Capture the cell that displays the provided text and extract its (x, y) central coordinate. 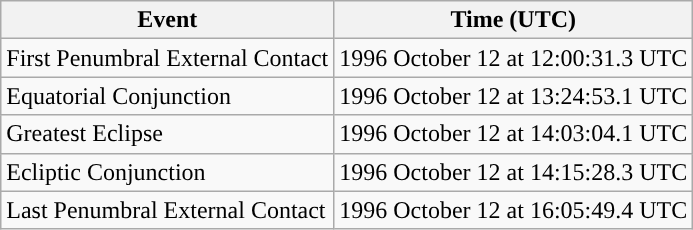
First Penumbral External Contact (168, 58)
Ecliptic Conjunction (168, 172)
1996 October 12 at 13:24:53.1 UTC (514, 96)
1996 October 12 at 14:15:28.3 UTC (514, 172)
Last Penumbral External Contact (168, 210)
1996 October 12 at 14:03:04.1 UTC (514, 134)
Greatest Eclipse (168, 134)
1996 October 12 at 16:05:49.4 UTC (514, 210)
Event (168, 20)
Time (UTC) (514, 20)
Equatorial Conjunction (168, 96)
1996 October 12 at 12:00:31.3 UTC (514, 58)
